Scan for the cell matching the given text and deliver its [X, Y] coordinate at center. 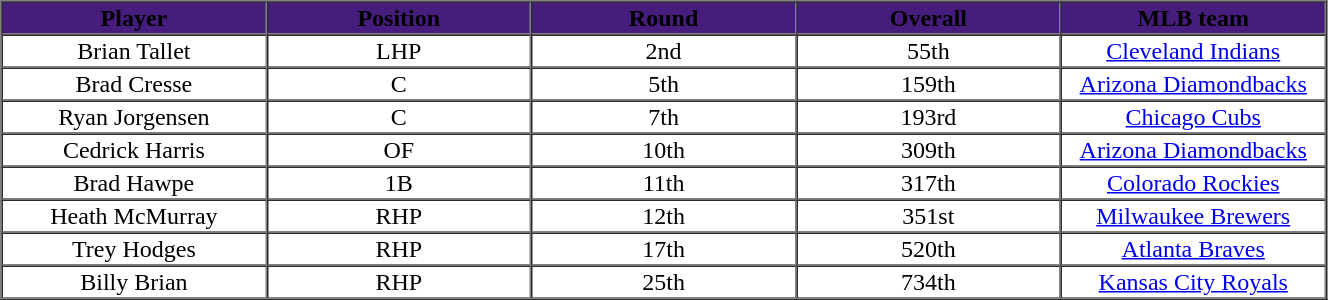
159th [928, 84]
12th [664, 216]
Cleveland Indians [1194, 50]
10th [664, 150]
Colorado Rockies [1194, 182]
25th [664, 282]
Billy Brian [134, 282]
17th [664, 248]
Position [398, 18]
Kansas City Royals [1194, 282]
LHP [398, 50]
Round [664, 18]
Chicago Cubs [1194, 116]
Player [134, 18]
351st [928, 216]
520th [928, 248]
Heath McMurray [134, 216]
55th [928, 50]
309th [928, 150]
1B [398, 182]
Cedrick Harris [134, 150]
OF [398, 150]
Milwaukee Brewers [1194, 216]
Trey Hodges [134, 248]
317th [928, 182]
5th [664, 84]
MLB team [1194, 18]
Ryan Jorgensen [134, 116]
Overall [928, 18]
Brad Hawpe [134, 182]
734th [928, 282]
7th [664, 116]
Atlanta Braves [1194, 248]
2nd [664, 50]
Brian Tallet [134, 50]
193rd [928, 116]
11th [664, 182]
Brad Cresse [134, 84]
